For the text-containing cell, return its midpoint in [x, y] coordinate format. 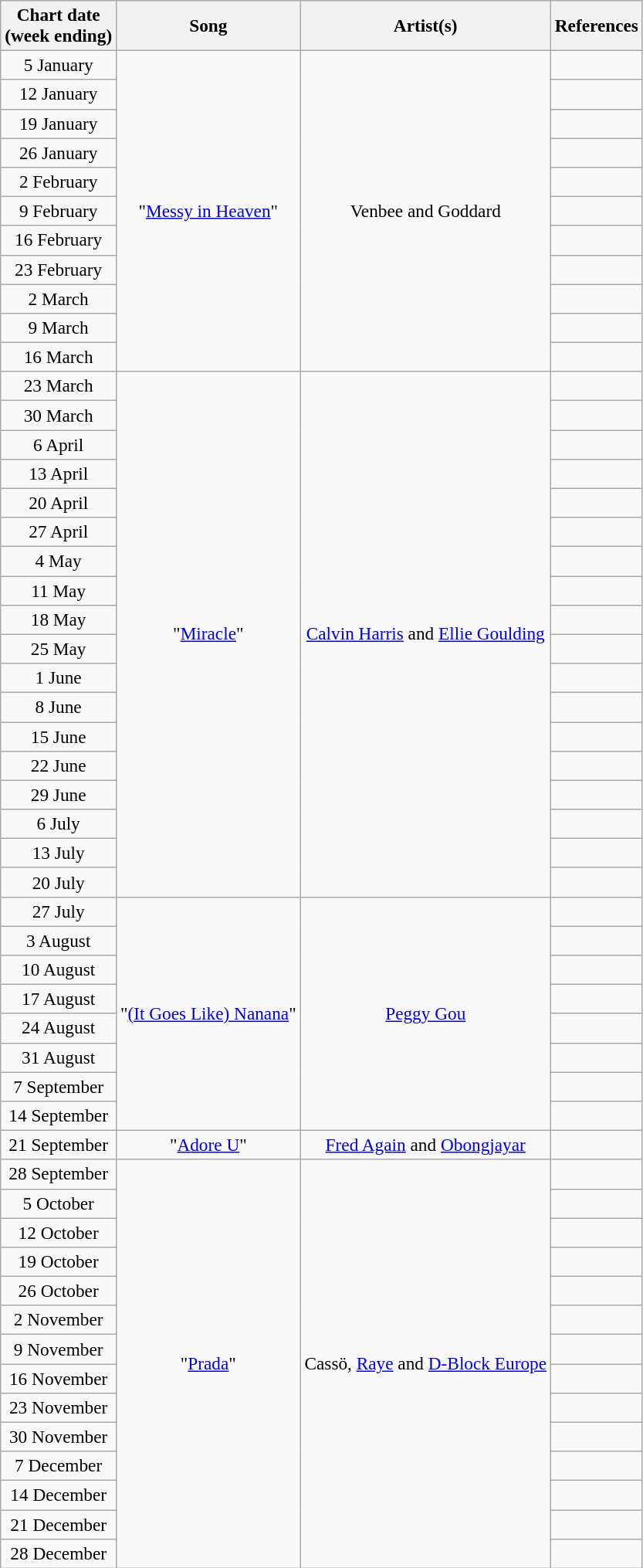
2 February [59, 182]
16 February [59, 240]
Artist(s) [425, 25]
28 September [59, 1174]
2 March [59, 298]
16 November [59, 1378]
4 May [59, 561]
"Adore U" [208, 1145]
"Messy in Heaven" [208, 211]
14 December [59, 1495]
9 November [59, 1349]
26 October [59, 1291]
23 March [59, 386]
References [596, 25]
"Prada" [208, 1364]
Peggy Gou [425, 1013]
23 February [59, 270]
Venbee and Goddard [425, 211]
7 December [59, 1466]
25 May [59, 649]
31 August [59, 1057]
9 March [59, 328]
7 September [59, 1086]
18 May [59, 619]
19 October [59, 1261]
29 June [59, 795]
6 April [59, 444]
9 February [59, 211]
11 May [59, 590]
30 March [59, 415]
Song [208, 25]
13 April [59, 473]
3 August [59, 940]
16 March [59, 357]
Chart date(week ending) [59, 25]
21 September [59, 1145]
6 July [59, 823]
26 January [59, 152]
27 July [59, 911]
8 June [59, 707]
2 November [59, 1320]
13 July [59, 853]
24 August [59, 1028]
20 April [59, 503]
14 September [59, 1115]
Cassö, Raye and D-Block Europe [425, 1364]
17 August [59, 999]
15 June [59, 736]
30 November [59, 1437]
Calvin Harris and Ellie Goulding [425, 634]
5 January [59, 65]
12 October [59, 1232]
10 August [59, 969]
1 June [59, 677]
28 December [59, 1553]
Fred Again and Obongjayar [425, 1145]
12 January [59, 94]
"(It Goes Like) Nanana" [208, 1013]
5 October [59, 1203]
21 December [59, 1524]
20 July [59, 882]
27 April [59, 532]
22 June [59, 765]
23 November [59, 1407]
19 January [59, 124]
"Miracle" [208, 634]
